Search for the cell housing the specified text and yield its (x, y) center coordinate. 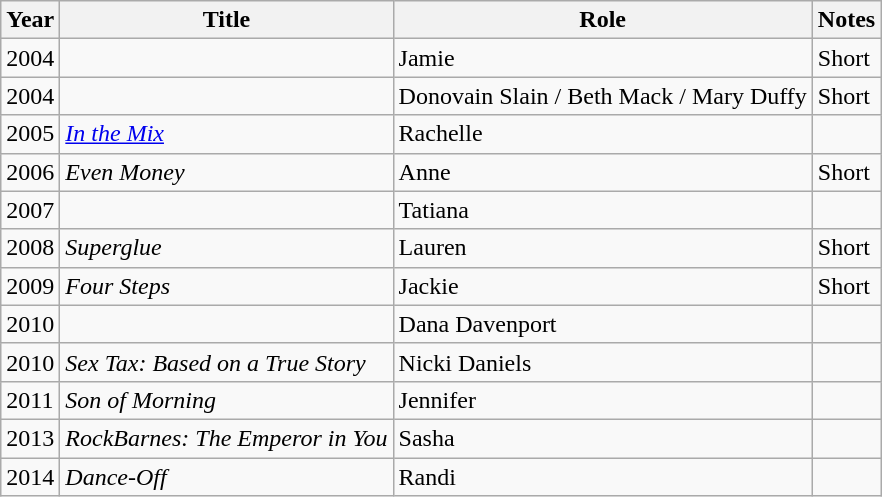
Jennifer (602, 400)
Four Steps (226, 286)
Tatiana (602, 210)
Role (602, 20)
Dana Davenport (602, 324)
2006 (30, 172)
Sasha (602, 438)
Sex Tax: Based on a True Story (226, 362)
Even Money (226, 172)
2009 (30, 286)
Jackie (602, 286)
2005 (30, 134)
2007 (30, 210)
Nicki Daniels (602, 362)
Rachelle (602, 134)
RockBarnes: The Emperor in You (226, 438)
Lauren (602, 248)
Notes (846, 20)
Superglue (226, 248)
2008 (30, 248)
In the Mix (226, 134)
Son of Morning (226, 400)
2013 (30, 438)
Randi (602, 477)
Title (226, 20)
Anne (602, 172)
2014 (30, 477)
Jamie (602, 58)
2011 (30, 400)
Donovain Slain / Beth Mack / Mary Duffy (602, 96)
Dance-Off (226, 477)
Year (30, 20)
